Identify which cell holds the provided text, then report its (X, Y) central coordinate. 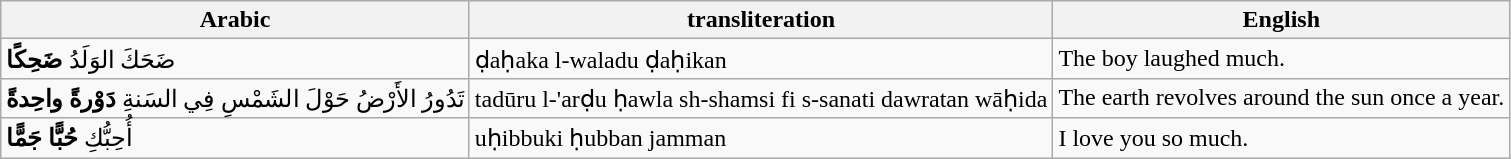
transliteration (761, 20)
tadūru l-'arḍu ḥawla sh-shamsi fi s-sanati dawratan wāḥida (761, 98)
ضَحَكَ الوَلَدُ ضَحِكًا (236, 59)
ḍaḥaka l-waladu ḍaḥikan (761, 59)
The boy laughed much. (1282, 59)
أُحِبُّكِ حُبًّا جَمًّا (236, 138)
I love you so much. (1282, 138)
Arabic (236, 20)
English (1282, 20)
The earth revolves around the sun once a year. (1282, 98)
تَدُورُ الأَرْضُ حَوْلَ الشَمْسِ فِي السَنةِ دَوْرةً واحِدةً (236, 98)
uḥibbuki ḥubban jamman (761, 138)
